Determine the (X, Y) coordinate at the center of the cell enclosing the given text.  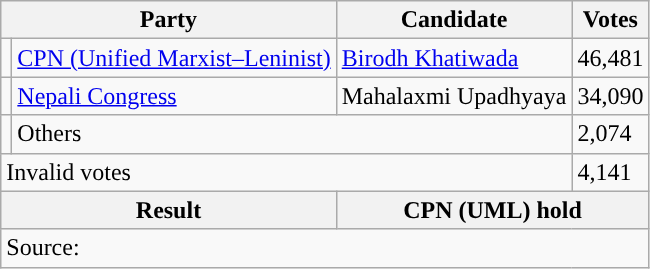
Birodh Khatiwada (454, 58)
CPN (Unified Marxist–Leninist) (174, 58)
Source: (325, 248)
34,090 (610, 96)
Party (168, 20)
Result (168, 210)
Votes (610, 20)
Mahalaxmi Upadhyaya (454, 96)
Invalid votes (286, 172)
46,481 (610, 58)
4,141 (610, 172)
2,074 (610, 134)
CPN (UML) hold (492, 210)
Others (292, 134)
Nepali Congress (174, 96)
Candidate (454, 20)
